Find where the given text appears and provide that cell's center as [x, y] coordinate. 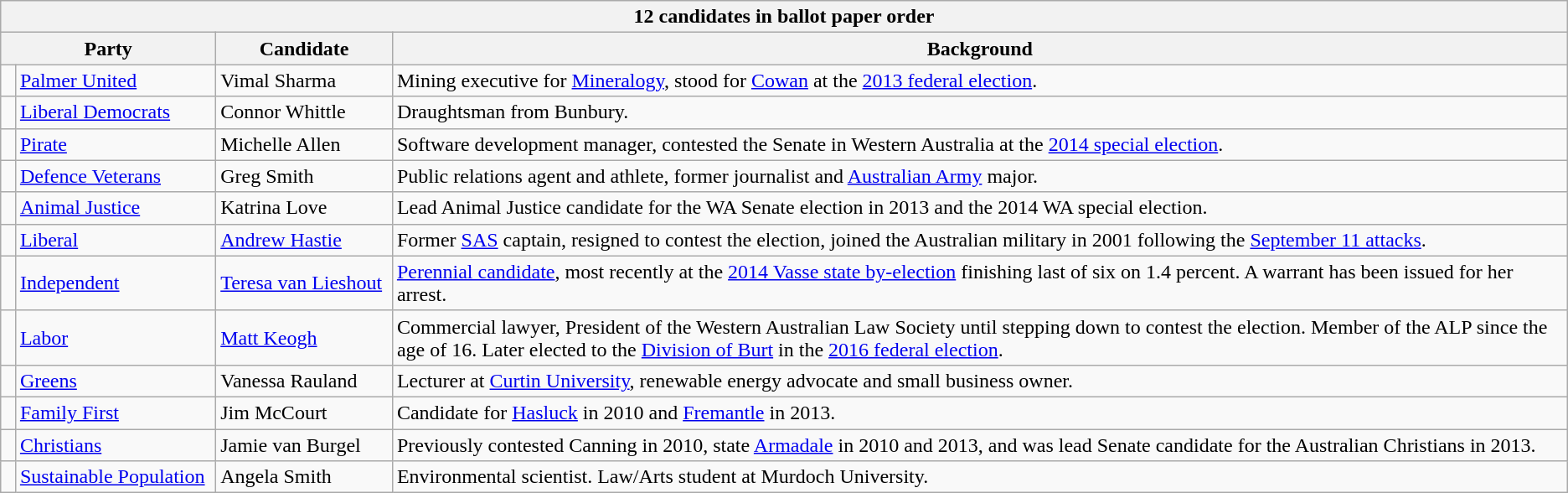
Liberal Democrats [116, 112]
Independent [116, 283]
Matt Keogh [305, 337]
Teresa van Lieshout [305, 283]
Defence Veterans [116, 176]
Katrina Love [305, 208]
Greg Smith [305, 176]
Jim McCourt [305, 413]
Greens [116, 381]
Liberal [116, 240]
Christians [116, 445]
Previously contested Canning in 2010, state Armadale in 2010 and 2013, and was lead Senate candidate for the Australian Christians in 2013. [980, 445]
Michelle Allen [305, 144]
Environmental scientist. Law/Arts student at Murdoch University. [980, 477]
Vanessa Rauland [305, 381]
Connor Whittle [305, 112]
Lead Animal Justice candidate for the WA Senate election in 2013 and the 2014 WA special election. [980, 208]
Labor [116, 337]
Sustainable Population [116, 477]
Former SAS captain, resigned to contest the election, joined the Australian military in 2001 following the September 11 attacks. [980, 240]
Party [109, 49]
Animal Justice [116, 208]
Angela Smith [305, 477]
Software development manager, contested the Senate in Western Australia at the 2014 special election. [980, 144]
Candidate [305, 49]
12 candidates in ballot paper order [784, 17]
Andrew Hastie [305, 240]
Public relations agent and athlete, former journalist and Australian Army major. [980, 176]
Pirate [116, 144]
Mining executive for Mineralogy, stood for Cowan at the 2013 federal election. [980, 80]
Vimal Sharma [305, 80]
Lecturer at Curtin University, renewable energy advocate and small business owner. [980, 381]
Family First [116, 413]
Palmer United [116, 80]
Background [980, 49]
Draughtsman from Bunbury. [980, 112]
Candidate for Hasluck in 2010 and Fremantle in 2013. [980, 413]
Jamie van Burgel [305, 445]
